Detect which cell encompasses the target text, then output its (x, y) center coordinate. 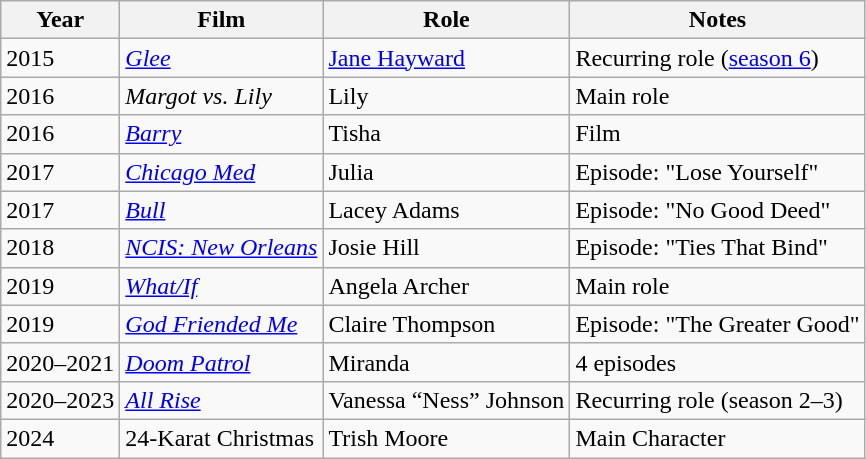
Claire Thompson (446, 324)
Notes (718, 20)
Role (446, 20)
NCIS: New Orleans (222, 248)
Josie Hill (446, 248)
Angela Archer (446, 286)
Vanessa “Ness” Johnson (446, 400)
Julia (446, 172)
Glee (222, 58)
Recurring role (season 2–3) (718, 400)
2018 (60, 248)
Episode: "No Good Deed" (718, 210)
All Rise (222, 400)
Doom Patrol (222, 362)
Episode: "The Greater Good" (718, 324)
Miranda (446, 362)
Tisha (446, 134)
Lily (446, 96)
Main Character (718, 438)
Episode: "Ties That Bind" (718, 248)
Trish Moore (446, 438)
Margot vs. Lily (222, 96)
What/If (222, 286)
Chicago Med (222, 172)
God Friended Me (222, 324)
Bull (222, 210)
2020–2021 (60, 362)
Year (60, 20)
Recurring role (season 6) (718, 58)
Episode: "Lose Yourself" (718, 172)
24-Karat Christmas (222, 438)
2015 (60, 58)
2024 (60, 438)
2020–2023 (60, 400)
4 episodes (718, 362)
Jane Hayward (446, 58)
Lacey Adams (446, 210)
Barry (222, 134)
